Pinpoint the cell where the given text exists, returning its [X, Y] midpoint coordinate. 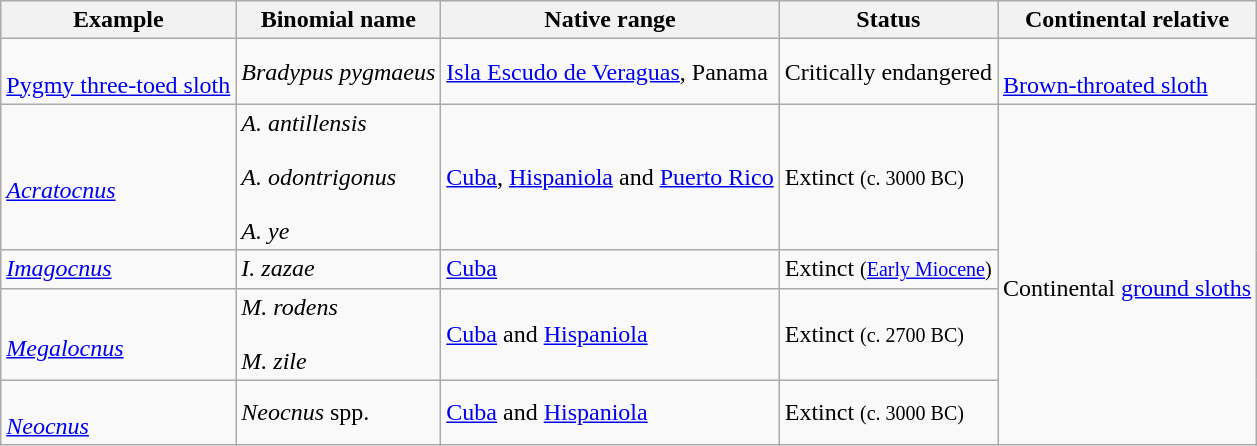
Native range [610, 20]
Pygmy three-toed sloth [118, 72]
Continental relative [1128, 20]
I. zazae [338, 269]
Bradypus pygmaeus [338, 72]
Continental ground sloths [1128, 274]
Isla Escudo de Veraguas, Panama [610, 72]
Cuba [610, 269]
M. rodensM. zile [338, 334]
Acratocnus [118, 177]
Neocnus [118, 412]
Critically endangered [888, 72]
Extinct (Early Miocene) [888, 269]
Status [888, 20]
Example [118, 20]
Imagocnus [118, 269]
A. antillensisA. odontrigonusA. ye [338, 177]
Brown-throated sloth [1128, 72]
Megalocnus [118, 334]
Neocnus spp. [338, 412]
Cuba, Hispaniola and Puerto Rico [610, 177]
Binomial name [338, 20]
Extinct (c. 2700 BC) [888, 334]
